Extract the [x, y] coordinate from the center of the cell holding the provided text.  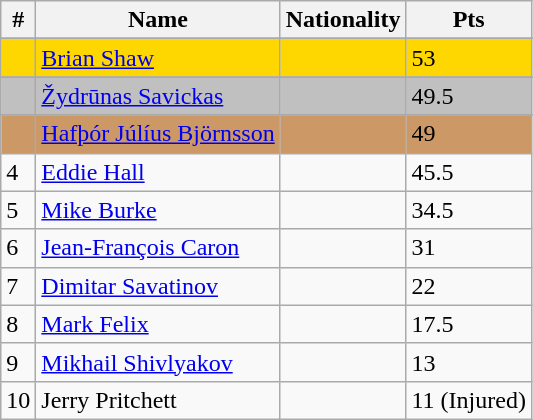
45.5 [468, 172]
6 [18, 248]
Dimitar Savatinov [158, 286]
49.5 [468, 96]
Žydrūnas Savickas [158, 96]
Mark Felix [158, 324]
Nationality [343, 20]
Pts [468, 20]
8 [18, 324]
Eddie Hall [158, 172]
11 (Injured) [468, 400]
Hafþór Júlíus Björnsson [158, 134]
34.5 [468, 210]
13 [468, 362]
53 [468, 58]
Name [158, 20]
Mike Burke [158, 210]
10 [18, 400]
17.5 [468, 324]
Mikhail Shivlyakov [158, 362]
9 [18, 362]
Brian Shaw [158, 58]
7 [18, 286]
22 [468, 286]
31 [468, 248]
5 [18, 210]
49 [468, 134]
Jerry Pritchett [158, 400]
# [18, 20]
Jean-François Caron [158, 248]
4 [18, 172]
